For the text-containing cell, return its midpoint in [X, Y] coordinate format. 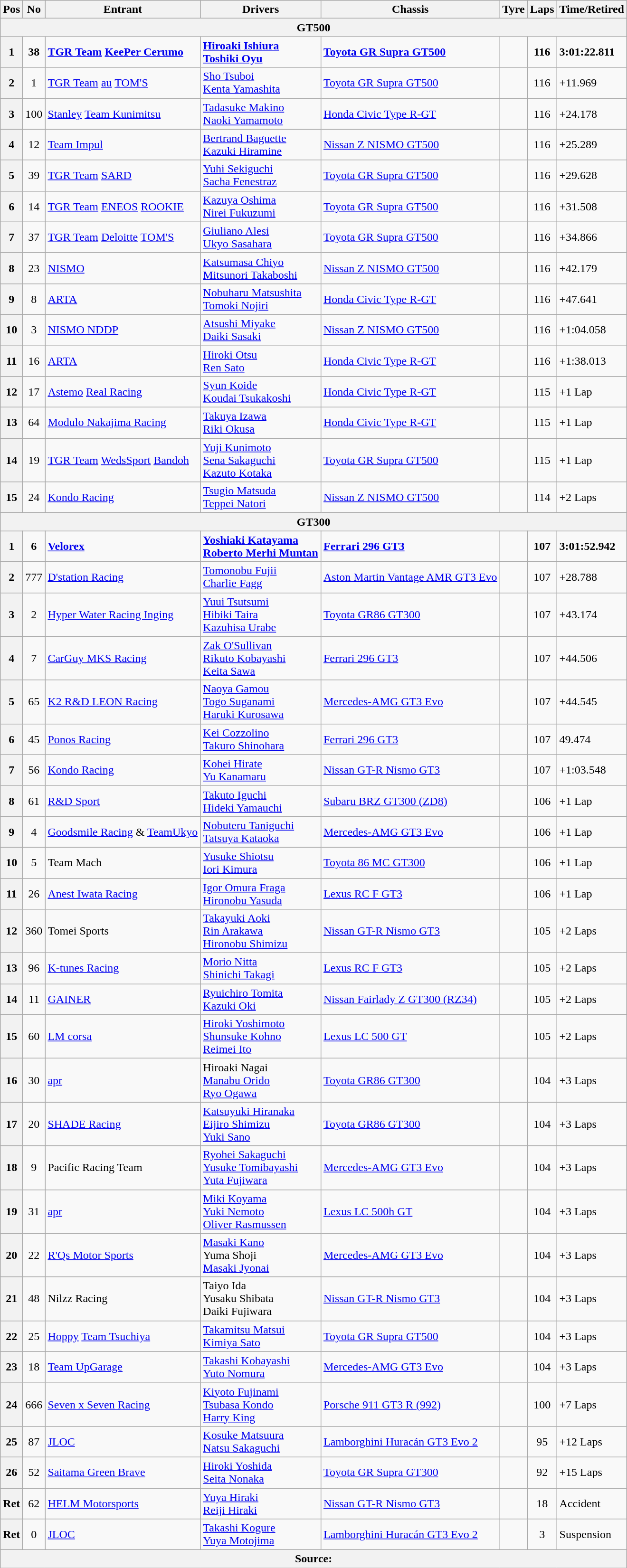
Laps [542, 9]
Bertrand Baguette Kazuki Hiramine [261, 144]
114 [542, 498]
Porsche 911 GT3 R (992) [410, 1404]
31 [34, 1211]
Takamitsu Matsui Kimiya Sato [261, 1336]
52 [34, 1472]
Pos [11, 9]
Stanley Team Kunimitsu [123, 114]
+43.174 [592, 614]
TGR Team Deloitte TOM'S [123, 237]
Katsumasa Chiyo Mitsunori Takaboshi [261, 268]
Kiyoto Fujinami Tsubasa Kondo Harry King [261, 1404]
Hyper Water Racing Inging [123, 614]
Yoshiaki Katayama Roberto Merhi Muntan [261, 546]
360 [34, 931]
3:01:52.942 [592, 546]
Takashi Kogure Yuya Motojima [261, 1535]
+7 Laps [592, 1404]
+15 Laps [592, 1472]
+1:04.058 [592, 330]
+25.289 [592, 144]
HELM Motorsports [123, 1503]
Nilzz Racing [123, 1299]
No [34, 9]
Giuliano Alesi Ukyo Sasahara [261, 237]
+34.866 [592, 237]
+44.506 [592, 658]
Hiroki Yoshimoto Shunsuke Kohno Reimei Ito [261, 1037]
Drivers [261, 9]
+31.508 [592, 206]
Miki Koyama Yuki Nemoto Oliver Rasmussen [261, 1211]
65 [34, 702]
R&D Sport [123, 801]
K-tunes Racing [123, 969]
96 [34, 969]
TGR Team au TOM'S [123, 83]
64 [34, 423]
37 [34, 237]
+47.641 [592, 299]
38 [34, 52]
39 [34, 176]
Kazuya Oshima Nirei Fukuzumi [261, 206]
Masaki Kano Yuma Shoji Masaki Jyonai [261, 1255]
K2 R&D LEON Racing [123, 702]
Time/Retired [592, 9]
Kei Cozzolino Takuro Shinohara [261, 739]
Kohei Hirate Yu Kanamaru [261, 770]
62 [34, 1503]
R'Qs Motor Sports [123, 1255]
Tadasuke Makino Naoki Yamamoto [261, 114]
Takashi Kobayashi Yuto Nomura [261, 1367]
TGR Team WedsSport Bandoh [123, 460]
Yuji Kunimoto Sena Sakaguchi Kazuto Kotaka [261, 460]
Kosuke Matsuura Natsu Sakaguchi [261, 1442]
Tsugio Matsuda Teppei Natori [261, 498]
Hiroki Yoshida Seita Nonaka [261, 1472]
Pacific Racing Team [123, 1168]
Nobuharu Matsushita Tomoki Nojiri [261, 299]
+44.545 [592, 702]
Tyre [513, 9]
Lexus LC 500 GT [410, 1037]
Lexus LC 500h GT [410, 1211]
45 [34, 739]
Takayuki Aoki Rin Arakawa Hironobu Shimizu [261, 931]
92 [542, 1472]
666 [34, 1404]
Yusuke Shiotsu Iori Kimura [261, 862]
Aston Martin Vantage AMR GT3 Evo [410, 577]
Ryohei Sakaguchi Yusuke Tomibayashi Yuta Fujiwara [261, 1168]
Tomei Sports [123, 931]
777 [34, 577]
Tomonobu Fujii Charlie Fagg [261, 577]
Seven x Seven Racing [123, 1404]
Igor Omura Fraga Hironobu Yasuda [261, 894]
NISMO NDDP [123, 330]
Suspension [592, 1535]
NISMO [123, 268]
+29.628 [592, 176]
Velorex [123, 546]
Goodsmile Racing & TeamUkyo [123, 832]
Naoya Gamou Togo Suganami Haruki Kurosawa [261, 702]
TGR Team KeePer Cerumo [123, 52]
Yuya Hiraki Reiji Hiraki [261, 1503]
Yuhi Sekiguchi Sacha Fenestraz [261, 176]
Yuui Tsutsumi Hibiki Taira Kazuhisa Urabe [261, 614]
TGR Team SARD [123, 176]
LM corsa [123, 1037]
Team UpGarage [123, 1367]
87 [34, 1442]
+12 Laps [592, 1442]
48 [34, 1299]
Ryuichiro Tomita Kazuki Oki [261, 999]
Katsuyuki Hiranaka Eijiro Shimizu Yuki Sano [261, 1124]
Toyota GR Supra GT300 [410, 1472]
GT300 [313, 522]
+1:03.548 [592, 770]
+24.178 [592, 114]
+1:38.013 [592, 361]
+28.788 [592, 577]
61 [34, 801]
49.474 [592, 739]
3:01:22.811 [592, 52]
SHADE Racing [123, 1124]
Sho Tsuboi Kenta Yamashita [261, 83]
Accident [592, 1503]
Takuto Iguchi Hideki Yamauchi [261, 801]
GAINER [123, 999]
Toyota 86 MC GT300 [410, 862]
Nissan Fairlady Z GT300 (RZ34) [410, 999]
Team Mach [123, 862]
Nobuteru Taniguchi Tatsuya Kataoka [261, 832]
Taiyo Ida Yusaku Shibata Daiki Fujiwara [261, 1299]
D'station Racing [123, 577]
TGR Team ENEOS ROOKIE [123, 206]
+42.179 [592, 268]
Team Impul [123, 144]
60 [34, 1037]
Hiroaki Ishiura Toshiki Oyu [261, 52]
Source: [313, 1559]
56 [34, 770]
+11.969 [592, 83]
Subaru BRZ GT300 (ZD8) [410, 801]
Entrant [123, 9]
Hiroki Otsu Ren Sato [261, 361]
Zak O'Sullivan Rikuto Kobayashi Keita Sawa [261, 658]
0 [34, 1535]
Takuya Izawa Riki Okusa [261, 423]
Modulo Nakajima Racing [123, 423]
Astemo Real Racing [123, 392]
Anest Iwata Racing [123, 894]
21 [11, 1299]
CarGuy MKS Racing [123, 658]
Syun Koide Koudai Tsukakoshi [261, 392]
Ponos Racing [123, 739]
95 [542, 1442]
Saitama Green Brave [123, 1472]
Chassis [410, 9]
30 [34, 1080]
GT500 [313, 28]
Morio Nitta Shinichi Takagi [261, 969]
Atsushi Miyake Daiki Sasaki [261, 330]
Hoppy Team Tsuchiya [123, 1336]
Hiroaki Nagai Manabu Orido Ryo Ogawa [261, 1080]
